Output the (x, y) coordinate of the center of the cell containing the given text.  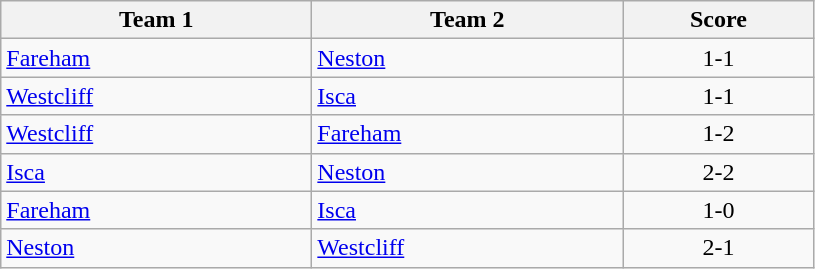
2-1 (718, 248)
Score (718, 20)
2-2 (718, 172)
1-0 (718, 210)
Team 2 (468, 20)
Team 1 (156, 20)
1-2 (718, 134)
